Find where the given text appears and provide that cell's center as (x, y) coordinate. 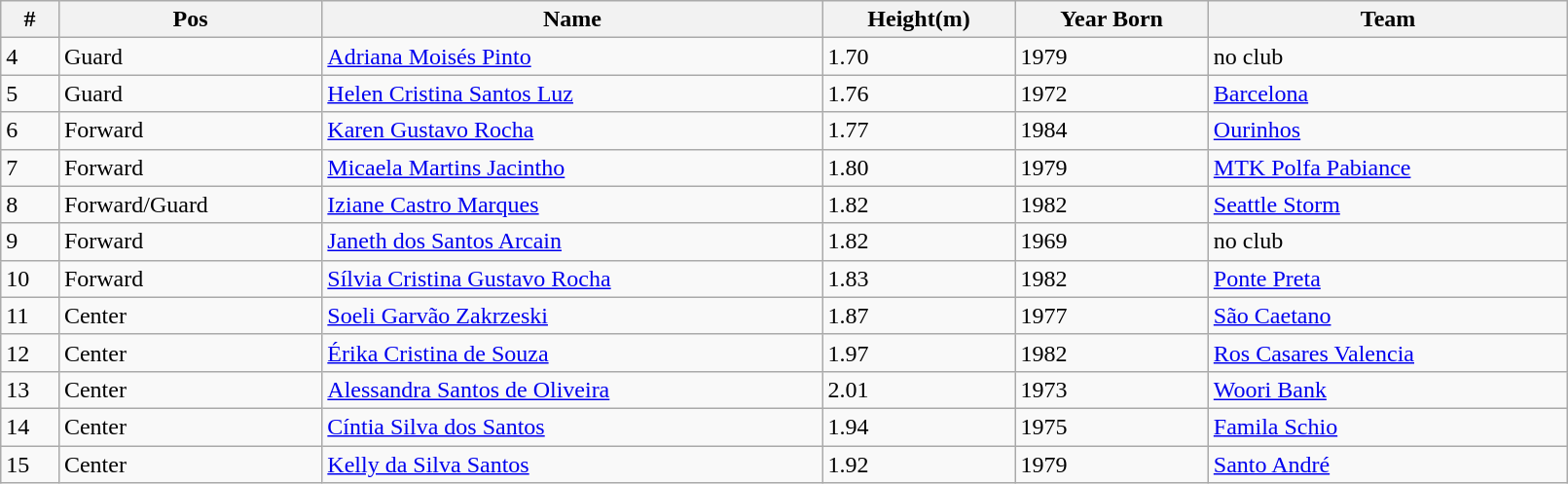
Helen Cristina Santos Luz (572, 93)
Alessandra Santos de Oliveira (572, 390)
Name (572, 19)
Team (1388, 19)
1.92 (919, 465)
Cíntia Silva dos Santos (572, 427)
Famila Schio (1388, 427)
11 (30, 316)
14 (30, 427)
São Caetano (1388, 316)
Seattle Storm (1388, 205)
15 (30, 465)
Barcelona (1388, 93)
Kelly da Silva Santos (572, 465)
Iziane Castro Marques (572, 205)
1969 (1112, 242)
1975 (1112, 427)
1977 (1112, 316)
5 (30, 93)
1.94 (919, 427)
10 (30, 279)
Ros Casares Valencia (1388, 353)
8 (30, 205)
7 (30, 168)
1.83 (919, 279)
Woori Bank (1388, 390)
1.77 (919, 130)
2.01 (919, 390)
Ponte Preta (1388, 279)
Santo André (1388, 465)
Year Born (1112, 19)
Sílvia Cristina Gustavo Rocha (572, 279)
Ourinhos (1388, 130)
1972 (1112, 93)
1.97 (919, 353)
9 (30, 242)
MTK Polfa Pabiance (1388, 168)
Height(m) (919, 19)
Karen Gustavo Rocha (572, 130)
Soeli Garvão Zakrzeski (572, 316)
1.87 (919, 316)
# (30, 19)
4 (30, 56)
Adriana Moisés Pinto (572, 56)
1984 (1112, 130)
Janeth dos Santos Arcain (572, 242)
6 (30, 130)
1.70 (919, 56)
13 (30, 390)
Forward/Guard (190, 205)
12 (30, 353)
Pos (190, 19)
1.80 (919, 168)
Micaela Martins Jacintho (572, 168)
1.76 (919, 93)
Érika Cristina de Souza (572, 353)
1973 (1112, 390)
